Identify which cell holds the provided text, then report its [X, Y] central coordinate. 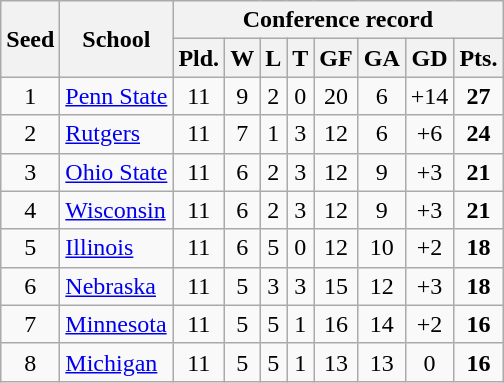
Penn State [116, 96]
4 [30, 210]
15 [336, 286]
L [274, 58]
Conference record [338, 20]
+14 [430, 96]
+6 [430, 134]
27 [478, 96]
Rutgers [116, 134]
Minnesota [116, 324]
Illinois [116, 248]
T [300, 58]
Pts. [478, 58]
School [116, 39]
Michigan [116, 362]
GD [430, 58]
8 [30, 362]
20 [336, 96]
GF [336, 58]
Nebraska [116, 286]
Pld. [199, 58]
GA [382, 58]
Wisconsin [116, 210]
Ohio State [116, 172]
W [242, 58]
24 [478, 134]
Seed [30, 39]
10 [382, 248]
14 [382, 324]
